Return (x, y) of the center of cell containing provided text 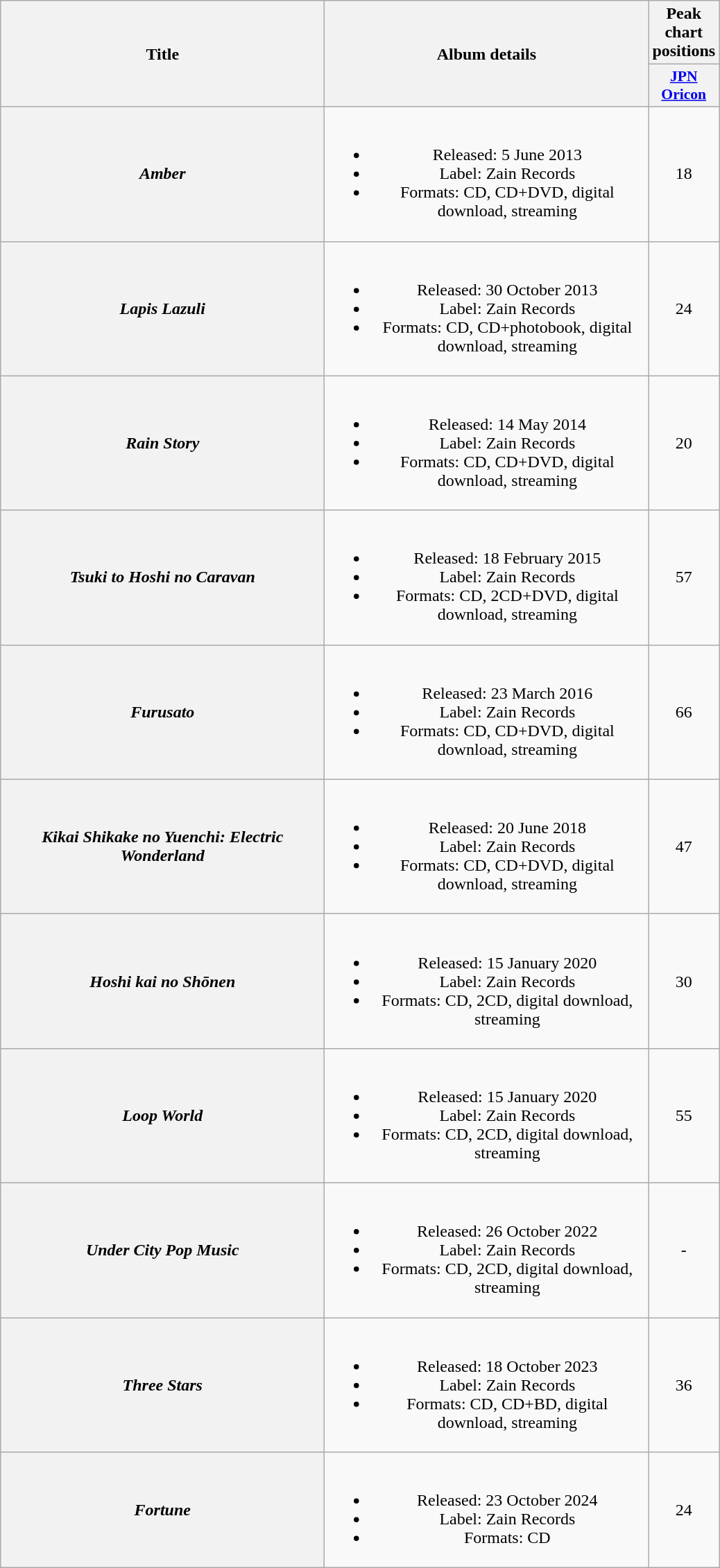
36 (684, 1384)
Released: 23 March 2016Label: Zain RecordsFormats: CD, CD+DVD, digital download, streaming (487, 712)
20 (684, 443)
Released: 30 October 2013Label: Zain RecordsFormats: CD, CD+photobook, digital download, streaming (487, 308)
Furusato (162, 712)
Loop World (162, 1115)
Released: 18 February 2015Label: Zain RecordsFormats: CD, 2CD+DVD, digital download, streaming (487, 577)
47 (684, 846)
66 (684, 712)
Rain Story (162, 443)
Kikai Shikake no Yuenchi: Electric Wonderland (162, 846)
Fortune (162, 1510)
- (684, 1250)
Hoshi kai no Shōnen (162, 981)
Released: 14 May 2014Label: Zain RecordsFormats: CD, CD+DVD, digital download, streaming (487, 443)
Three Stars (162, 1384)
Released: 23 October 2024Label: Zain RecordsFormats: CD (487, 1510)
Lapis Lazuli (162, 308)
Tsuki to Hoshi no Caravan (162, 577)
JPNOricon (684, 86)
55 (684, 1115)
30 (684, 981)
Under City Pop Music (162, 1250)
Released: 26 October 2022Label: Zain RecordsFormats: CD, 2CD, digital download, streaming (487, 1250)
Released: 20 June 2018Label: Zain RecordsFormats: CD, CD+DVD, digital download, streaming (487, 846)
Peakchartpositions (684, 33)
Amber (162, 174)
Title (162, 54)
Album details (487, 54)
Released: 5 June 2013Label: Zain RecordsFormats: CD, CD+DVD, digital download, streaming (487, 174)
18 (684, 174)
57 (684, 577)
Released: 18 October 2023Label: Zain RecordsFormats: CD, CD+BD, digital download, streaming (487, 1384)
